Return [x, y] of the center of cell containing provided text 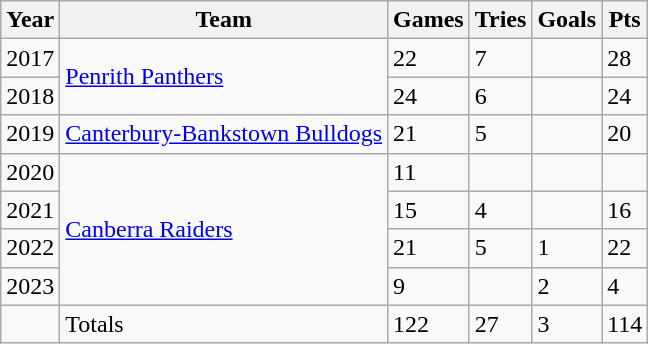
20 [625, 134]
Year [30, 20]
16 [625, 210]
114 [625, 324]
15 [429, 210]
2021 [30, 210]
Tries [500, 20]
2 [567, 286]
9 [429, 286]
6 [500, 96]
Games [429, 20]
Canterbury-Bankstown Bulldogs [224, 134]
2019 [30, 134]
122 [429, 324]
2022 [30, 248]
Totals [224, 324]
2023 [30, 286]
3 [567, 324]
2020 [30, 172]
2017 [30, 58]
7 [500, 58]
Team [224, 20]
1 [567, 248]
Penrith Panthers [224, 77]
Pts [625, 20]
28 [625, 58]
Canberra Raiders [224, 229]
27 [500, 324]
2018 [30, 96]
11 [429, 172]
Goals [567, 20]
